Find where the given text appears and provide that cell's center as (x, y) coordinate. 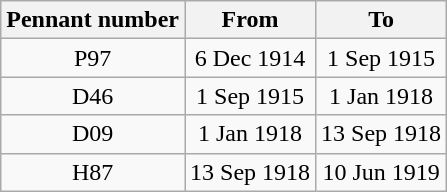
From (250, 20)
P97 (93, 58)
D46 (93, 96)
6 Dec 1914 (250, 58)
D09 (93, 134)
Pennant number (93, 20)
10 Jun 1919 (382, 172)
H87 (93, 172)
To (382, 20)
